Output the (X, Y) coordinate of the center of the cell containing the given text.  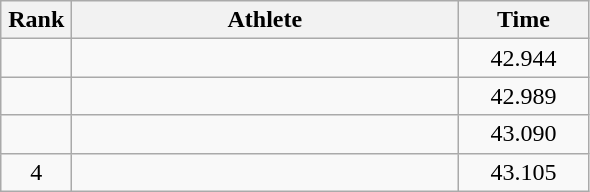
Time (524, 20)
Rank (36, 20)
Athlete (265, 20)
43.105 (524, 172)
43.090 (524, 134)
42.944 (524, 58)
42.989 (524, 96)
4 (36, 172)
